Return the [X, Y] coordinate for the center point of the cell that contains the specified text.  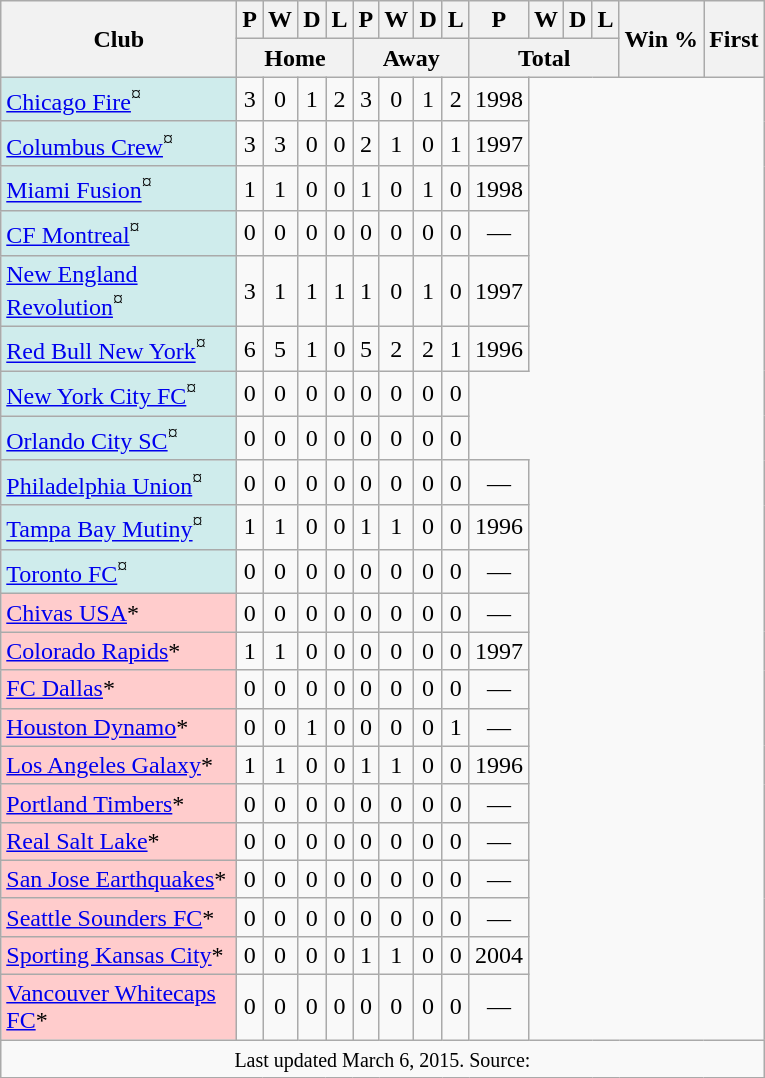
Orlando City SC¤ [119, 438]
Home [295, 58]
First [734, 39]
Last updated March 6, 2015. Source: [382, 1059]
New England Revolution¤ [119, 291]
Houston Dynamo* [119, 727]
Tampa Bay Mutiny¤ [119, 528]
Win % [662, 39]
Away [411, 58]
Colorado Rapids* [119, 651]
CF Montreal¤ [119, 234]
San Jose Earthquakes* [119, 879]
6 [250, 350]
Chivas USA* [119, 613]
Total [544, 58]
Miami Fusion¤ [119, 188]
Los Angeles Galaxy* [119, 765]
New York City FC¤ [119, 394]
Real Salt Lake* [119, 841]
Seattle Sounders FC* [119, 917]
Sporting Kansas City* [119, 956]
Portland Timbers* [119, 803]
2004 [498, 956]
Columbus Crew¤ [119, 144]
Red Bull New York¤ [119, 350]
Vancouver Whitecaps FC* [119, 1008]
FC Dallas* [119, 689]
Toronto FC¤ [119, 572]
Philadelphia Union¤ [119, 482]
Chicago Fire¤ [119, 100]
Club [119, 39]
